Return [X, Y] of the center of cell containing provided text 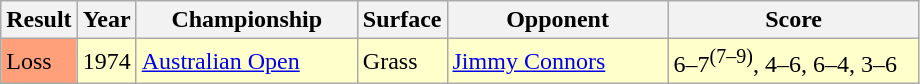
Jimmy Connors [558, 62]
Score [794, 20]
6–7(7–9), 4–6, 6–4, 3–6 [794, 62]
Year [106, 20]
Championship [246, 20]
Australian Open [246, 62]
Opponent [558, 20]
1974 [106, 62]
Loss [39, 62]
Result [39, 20]
Surface [402, 20]
Grass [402, 62]
